For the text-containing cell, return its midpoint in (X, Y) coordinate format. 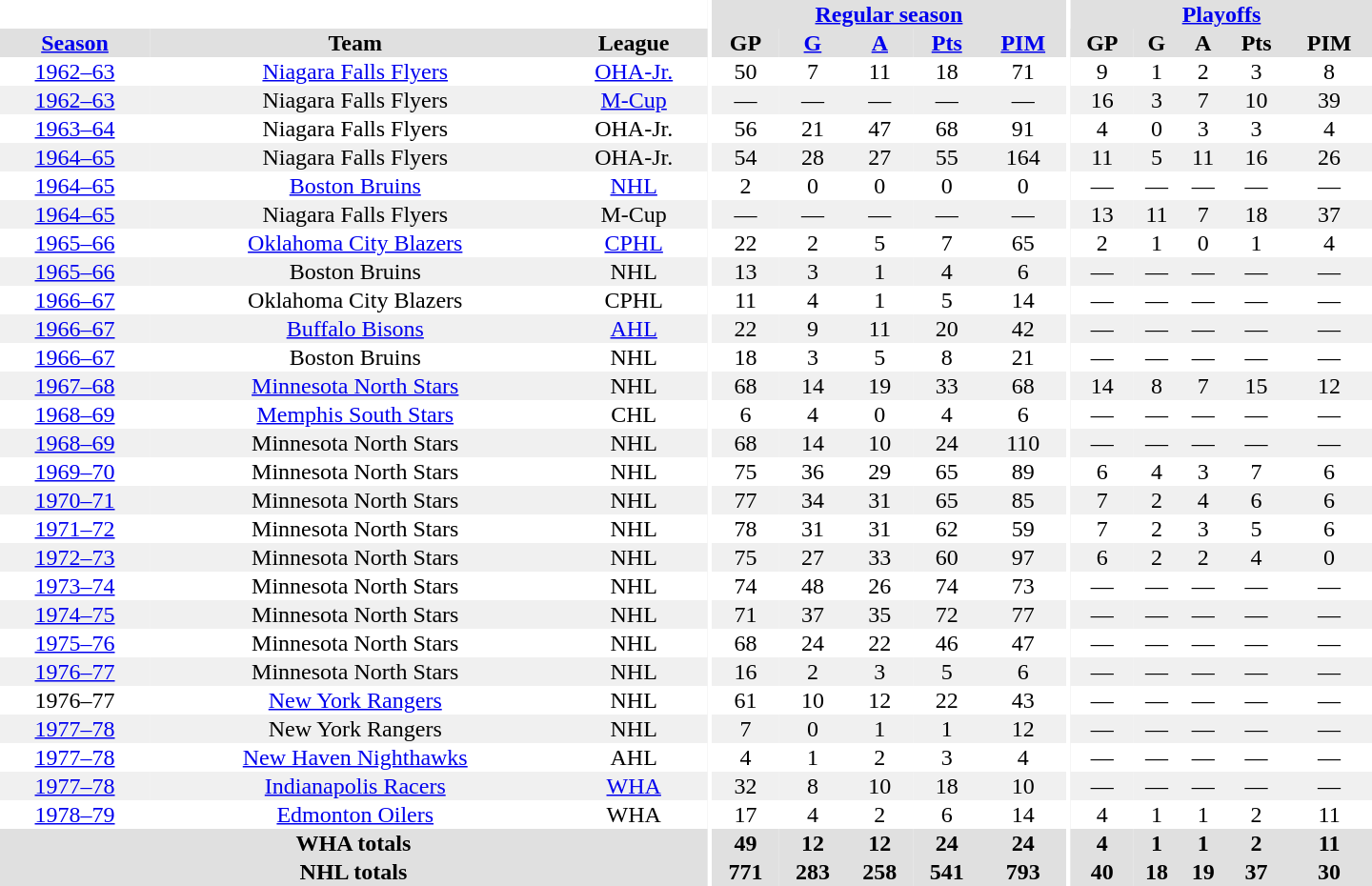
46 (947, 643)
89 (1023, 472)
1978–79 (74, 815)
Season (74, 43)
1974–75 (74, 614)
32 (745, 786)
CHL (633, 414)
Edmonton Oilers (354, 815)
20 (947, 329)
62 (947, 529)
1975–76 (74, 643)
91 (1023, 129)
541 (947, 872)
48 (813, 586)
1969–70 (74, 472)
30 (1329, 872)
42 (1023, 329)
1971–72 (74, 529)
164 (1023, 157)
60 (947, 557)
1973–74 (74, 586)
283 (813, 872)
50 (745, 71)
28 (813, 157)
39 (1329, 100)
793 (1023, 872)
56 (745, 129)
43 (1023, 700)
29 (879, 472)
258 (879, 872)
Playoffs (1221, 14)
1970–71 (74, 500)
36 (813, 472)
League (633, 43)
54 (745, 157)
1972–73 (74, 557)
Indianapolis Racers (354, 786)
Buffalo Bisons (354, 329)
Memphis South Stars (354, 414)
17 (745, 815)
73 (1023, 586)
110 (1023, 443)
85 (1023, 500)
NHL totals (353, 872)
78 (745, 529)
771 (745, 872)
61 (745, 700)
Regular season (888, 14)
New Haven Nighthawks (354, 757)
15 (1256, 386)
1963–64 (74, 129)
35 (879, 614)
49 (745, 843)
55 (947, 157)
59 (1023, 529)
40 (1102, 872)
WHA totals (353, 843)
34 (813, 500)
1967–68 (74, 386)
Team (354, 43)
72 (947, 614)
97 (1023, 557)
